Return [X, Y] of the center of cell containing provided text 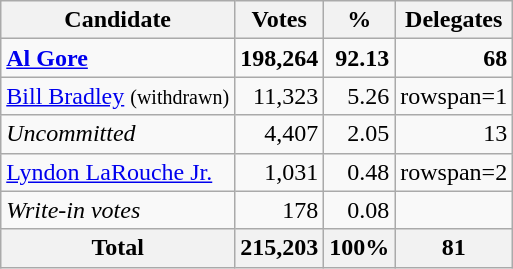
100% [360, 248]
rowspan=2 [454, 172]
215,203 [280, 248]
198,264 [280, 58]
1,031 [280, 172]
92.13 [360, 58]
2.05 [360, 134]
13 [454, 134]
Lyndon LaRouche Jr. [118, 172]
11,323 [280, 96]
178 [280, 210]
% [360, 20]
Bill Bradley (withdrawn) [118, 96]
5.26 [360, 96]
Total [118, 248]
Al Gore [118, 58]
81 [454, 248]
Votes [280, 20]
Write-in votes [118, 210]
0.08 [360, 210]
Delegates [454, 20]
rowspan=1 [454, 96]
0.48 [360, 172]
Candidate [118, 20]
Uncommitted [118, 134]
4,407 [280, 134]
68 [454, 58]
